Locate the cell with the specified text and output its [X, Y] center coordinate. 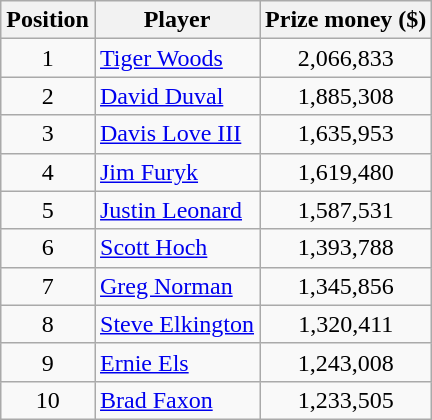
3 [48, 134]
1,587,531 [346, 210]
Brad Faxon [176, 400]
Scott Hoch [176, 248]
6 [48, 248]
1,243,008 [346, 362]
7 [48, 286]
2 [48, 96]
1,635,953 [346, 134]
Steve Elkington [176, 324]
1,619,480 [346, 172]
1,345,856 [346, 286]
4 [48, 172]
1,233,505 [346, 400]
5 [48, 210]
Tiger Woods [176, 58]
Greg Norman [176, 286]
2,066,833 [346, 58]
Ernie Els [176, 362]
10 [48, 400]
Prize money ($) [346, 20]
1,320,411 [346, 324]
Justin Leonard [176, 210]
Player [176, 20]
Jim Furyk [176, 172]
8 [48, 324]
David Duval [176, 96]
1 [48, 58]
1,885,308 [346, 96]
Position [48, 20]
Davis Love III [176, 134]
1,393,788 [346, 248]
9 [48, 362]
